Detect which cell encompasses the target text, then output its (X, Y) center coordinate. 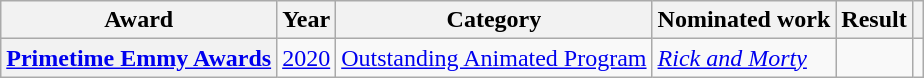
Outstanding Animated Program (494, 58)
2020 (306, 58)
Award (139, 20)
Primetime Emmy Awards (139, 58)
Nominated work (744, 20)
Year (306, 20)
Category (494, 20)
Rick and Morty (744, 58)
Result (874, 20)
